Find where the given text appears and provide that cell's center as (x, y) coordinate. 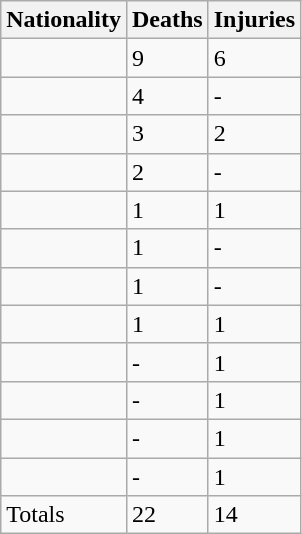
14 (254, 515)
22 (167, 515)
Deaths (167, 20)
Nationality (64, 20)
4 (167, 96)
3 (167, 134)
9 (167, 58)
Injuries (254, 20)
Totals (64, 515)
6 (254, 58)
